Extract the (x, y) coordinate from the center of the cell holding the provided text.  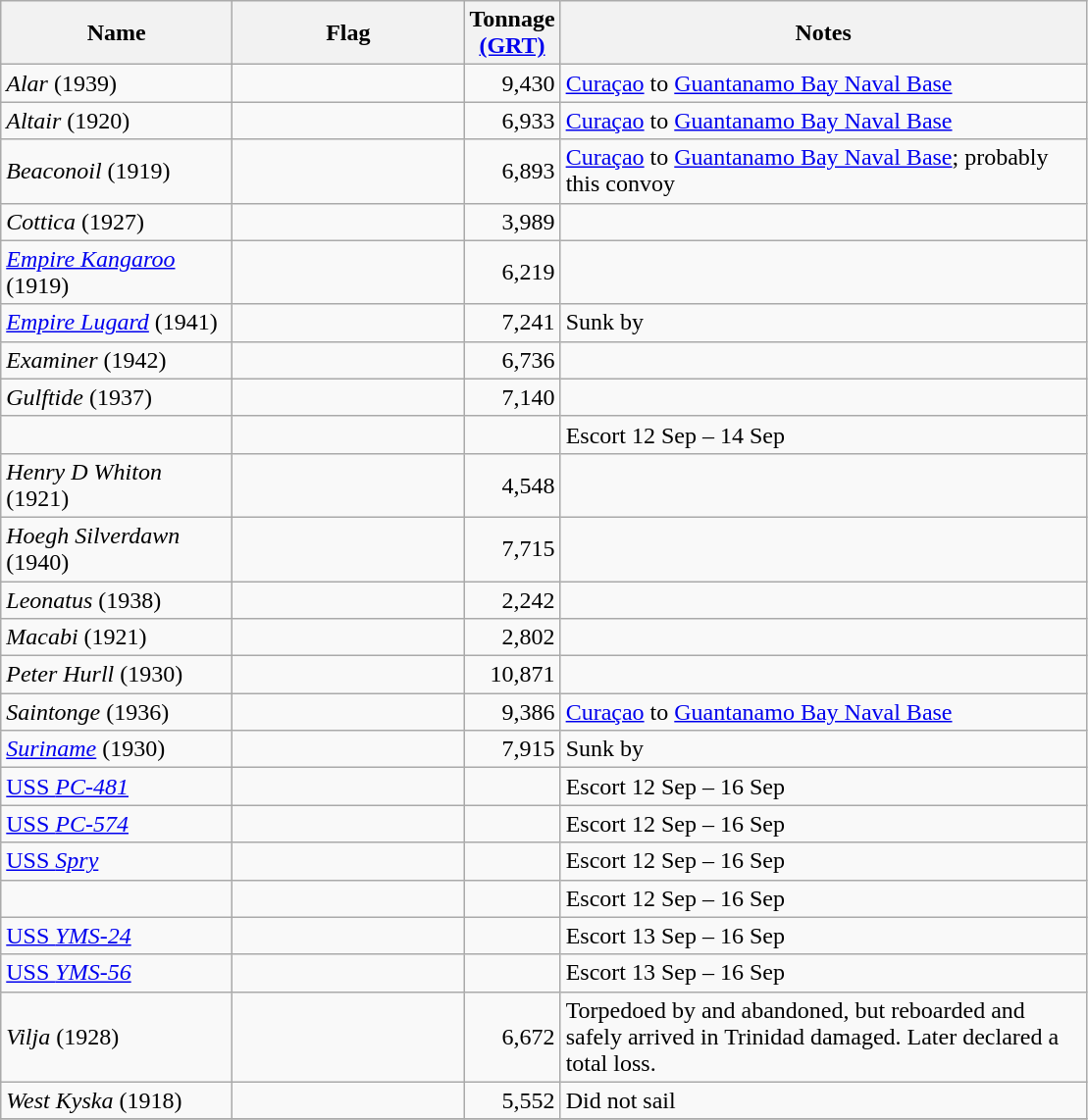
6,933 (512, 121)
Empire Lugard (1941) (117, 323)
Torpedoed by and abandoned, but reboarded and safely arrived in Trinidad damaged. Later declared a total loss. (823, 1037)
USS PC-574 (117, 824)
7,241 (512, 323)
Leonatus (1938) (117, 599)
Gulftide (1937) (117, 397)
7,715 (512, 549)
9,430 (512, 83)
Notes (823, 33)
Saintonge (1936) (117, 712)
Suriname (1930) (117, 749)
6,736 (512, 360)
9,386 (512, 712)
USS YMS-56 (117, 973)
3,989 (512, 222)
6,893 (512, 171)
2,242 (512, 599)
Vilja (1928) (117, 1037)
Henry D Whiton (1921) (117, 484)
Peter Hurll (1930) (117, 675)
USS PC-481 (117, 787)
USS YMS-24 (117, 936)
7,915 (512, 749)
5,552 (512, 1100)
Did not sail (823, 1100)
Altair (1920) (117, 121)
Examiner (1942) (117, 360)
6,672 (512, 1037)
Macabi (1921) (117, 637)
10,871 (512, 675)
West Kyska (1918) (117, 1100)
Flag (348, 33)
Cottica (1927) (117, 222)
2,802 (512, 637)
Name (117, 33)
6,219 (512, 273)
Alar (1939) (117, 83)
4,548 (512, 484)
Tonnage (GRT) (512, 33)
Empire Kangaroo (1919) (117, 273)
Hoegh Silverdawn (1940) (117, 549)
Curaçao to Guantanamo Bay Naval Base; probably this convoy (823, 171)
Escort 12 Sep – 14 Sep (823, 434)
USS Spry (117, 861)
7,140 (512, 397)
Beaconoil (1919) (117, 171)
